Return [x, y] of the center of cell containing provided text 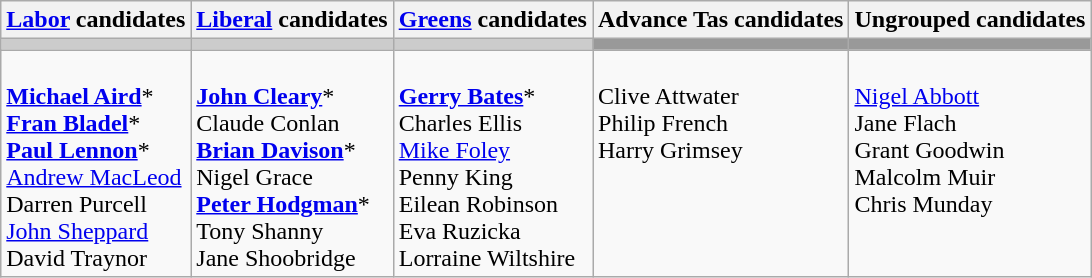
Greens candidates [492, 20]
Michael Aird* Fran Bladel* Paul Lennon* Andrew MacLeod Darren Purcell John Sheppard David Traynor [96, 164]
Clive Attwater Philip French Harry Grimsey [720, 164]
John Cleary* Claude Conlan Brian Davison* Nigel Grace Peter Hodgman* Tony Shanny Jane Shoobridge [292, 164]
Ungrouped candidates [970, 20]
Nigel Abbott Jane Flach Grant Goodwin Malcolm Muir Chris Munday [970, 164]
Labor candidates [96, 20]
Gerry Bates* Charles Ellis Mike Foley Penny King Eilean Robinson Eva Ruzicka Lorraine Wiltshire [492, 164]
Liberal candidates [292, 20]
Advance Tas candidates [720, 20]
